Search for the cell housing the specified text and yield its (X, Y) center coordinate. 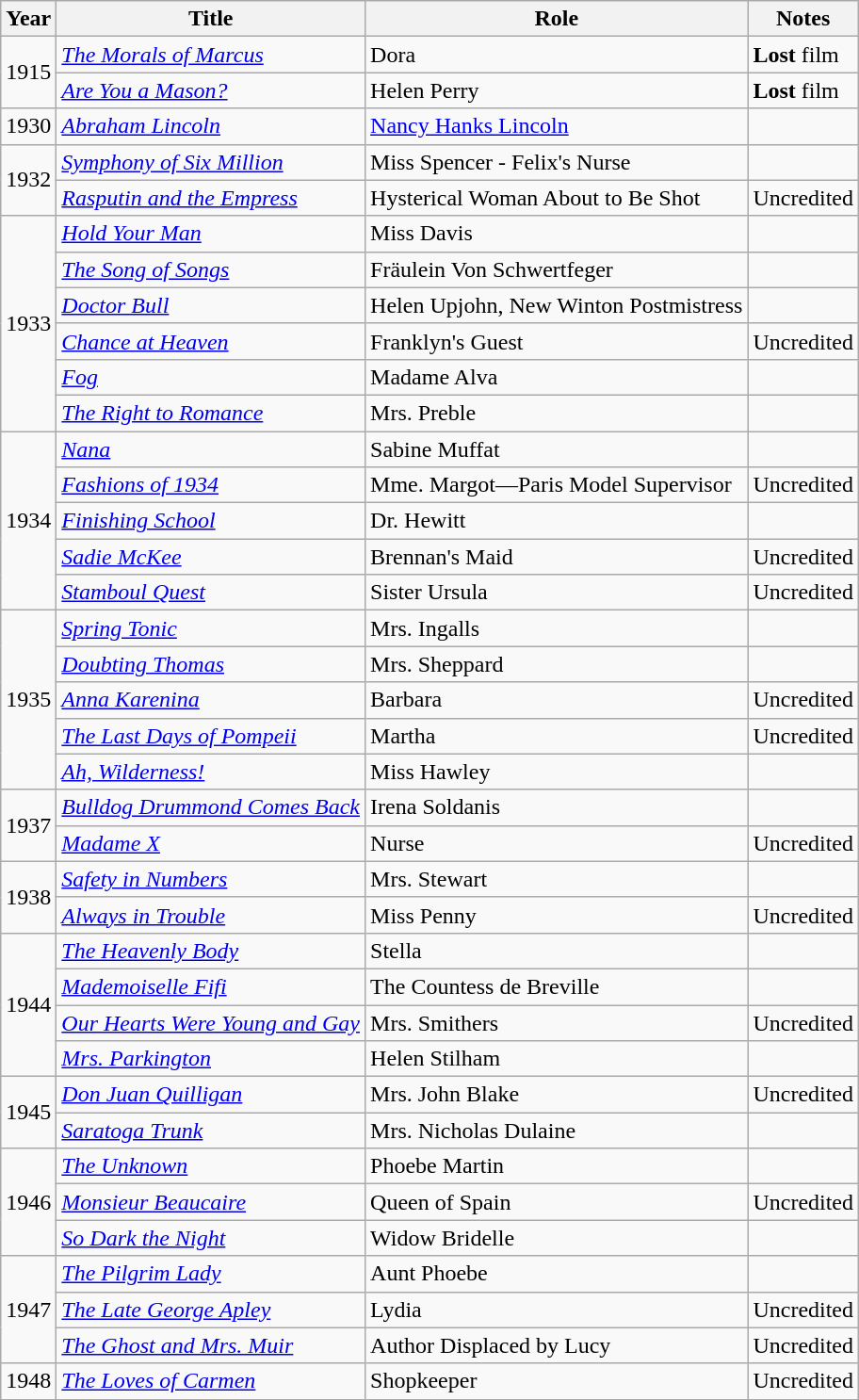
Madame Alva (557, 377)
Mrs. Parkington (211, 1059)
Irena Soldanis (557, 807)
1935 (28, 700)
1945 (28, 1113)
Mrs. John Blake (557, 1095)
Author Displaced by Lucy (557, 1345)
Stamboul Quest (211, 593)
Spring Tonic (211, 628)
Are You a Mason? (211, 90)
Brennan's Maid (557, 557)
Our Hearts Were Young and Gay (211, 1022)
Widow Bridelle (557, 1238)
Helen Stilham (557, 1059)
Bulldog Drummond Comes Back (211, 807)
Symphony of Six Million (211, 162)
Doubting Thomas (211, 664)
Nurse (557, 843)
Miss Spencer - Felix's Nurse (557, 162)
Abraham Lincoln (211, 126)
Helen Upjohn, New Winton Postmistress (557, 305)
Hold Your Man (211, 234)
Franklyn's Guest (557, 341)
Fashions of 1934 (211, 485)
Lydia (557, 1310)
Aunt Phoebe (557, 1274)
Mrs. Preble (557, 413)
1930 (28, 126)
Hysterical Woman About to Be Shot (557, 198)
Chance at Heaven (211, 341)
The Song of Songs (211, 269)
Shopkeeper (557, 1381)
Miss Penny (557, 915)
Anna Karenina (211, 700)
Sabine Muffat (557, 449)
1933 (28, 323)
Mrs. Stewart (557, 879)
Nancy Hanks Lincoln (557, 126)
Finishing School (211, 521)
Mrs. Nicholas Dulaine (557, 1131)
The Last Days of Pompeii (211, 736)
Fog (211, 377)
The Unknown (211, 1166)
Miss Hawley (557, 772)
Always in Trouble (211, 915)
Year (28, 19)
Rasputin and the Empress (211, 198)
The Late George Apley (211, 1310)
Dr. Hewitt (557, 521)
Ah, Wilderness! (211, 772)
Don Juan Quilligan (211, 1095)
Mrs. Sheppard (557, 664)
Monsieur Beaucaire (211, 1202)
Saratoga Trunk (211, 1131)
Mme. Margot—Paris Model Supervisor (557, 485)
Fräulein Von Schwertfeger (557, 269)
The Pilgrim Lady (211, 1274)
The Loves of Carmen (211, 1381)
1934 (28, 521)
So Dark the Night (211, 1238)
The Heavenly Body (211, 951)
The Right to Romance (211, 413)
1947 (28, 1310)
Madame X (211, 843)
Role (557, 19)
1938 (28, 897)
The Ghost and Mrs. Muir (211, 1345)
1948 (28, 1381)
Queen of Spain (557, 1202)
Stella (557, 951)
1932 (28, 180)
Miss Davis (557, 234)
Sadie McKee (211, 557)
Phoebe Martin (557, 1166)
The Morals of Marcus (211, 55)
Mrs. Smithers (557, 1022)
1937 (28, 825)
Mrs. Ingalls (557, 628)
1915 (28, 73)
Safety in Numbers (211, 879)
Title (211, 19)
Helen Perry (557, 90)
Nana (211, 449)
The Countess de Breville (557, 986)
Sister Ursula (557, 593)
Barbara (557, 700)
Mademoiselle Fifi (211, 986)
1946 (28, 1202)
Doctor Bull (211, 305)
1944 (28, 1004)
Notes (803, 19)
Dora (557, 55)
Martha (557, 736)
